Scan for the cell matching the given text and deliver its (X, Y) coordinate at center. 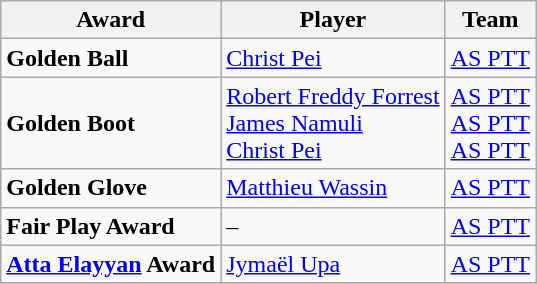
Robert Freddy Forrest James Namuli Christ Pei (333, 123)
Atta Elayyan Award (111, 264)
Golden Ball (111, 58)
Award (111, 20)
AS PTT AS PTT AS PTT (490, 123)
Fair Play Award (111, 226)
Player (333, 20)
Golden Boot (111, 123)
– (333, 226)
Jymaël Upa (333, 264)
Matthieu Wassin (333, 188)
Team (490, 20)
Christ Pei (333, 58)
Golden Glove (111, 188)
